From the cell containing the given text, extract its center point as [X, Y] coordinate. 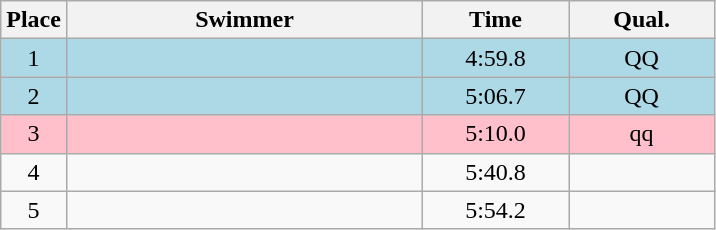
qq [642, 134]
5 [34, 210]
Swimmer [244, 20]
4:59.8 [496, 58]
1 [34, 58]
5:10.0 [496, 134]
2 [34, 96]
4 [34, 172]
5:40.8 [496, 172]
5:06.7 [496, 96]
Time [496, 20]
5:54.2 [496, 210]
Qual. [642, 20]
Place [34, 20]
3 [34, 134]
